Find where the given text appears and provide that cell's center as (X, Y) coordinate. 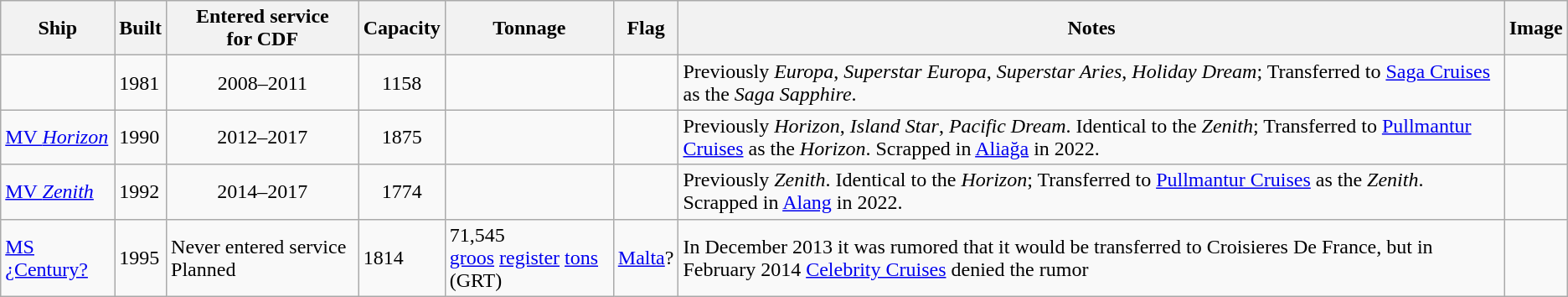
1875 (402, 138)
2014–2017 (263, 191)
Previously Europa, Superstar Europa, Superstar Aries, Holiday Dream; Transferred to Saga Cruises as the Saga Sapphire. (1091, 82)
71,545groos register tons (GRT) (529, 258)
Built (141, 29)
Capacity (402, 29)
MV Horizon (58, 138)
1814 (402, 258)
Flag (646, 29)
Malta? (646, 258)
Never entered service Planned (263, 258)
Ship (58, 29)
2012–2017 (263, 138)
Entered servicefor CDF (263, 29)
1992 (141, 191)
1990 (141, 138)
In December 2013 it was rumored that it would be transferred to Croisieres De France, but in February 2014 Celebrity Cruises denied the rumor (1091, 258)
1995 (141, 258)
Notes (1091, 29)
1158 (402, 82)
Tonnage (529, 29)
MS ¿Century? (58, 258)
2008–2011 (263, 82)
Previously Zenith. Identical to the Horizon; Transferred to Pullmantur Cruises as the Zenith. Scrapped in Alang in 2022. (1091, 191)
Image (1536, 29)
1774 (402, 191)
MV Zenith (58, 191)
1981 (141, 82)
